Identify which cell holds the provided text, then report its (x, y) central coordinate. 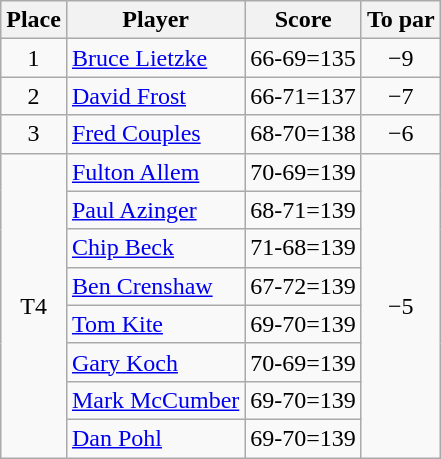
2 (34, 96)
68-70=138 (304, 134)
Tom Kite (155, 324)
Fred Couples (155, 134)
3 (34, 134)
−9 (400, 58)
T4 (34, 305)
−6 (400, 134)
Gary Koch (155, 362)
71-68=139 (304, 248)
Chip Beck (155, 248)
66-71=137 (304, 96)
Mark McCumber (155, 400)
68-71=139 (304, 210)
67-72=139 (304, 286)
−7 (400, 96)
−5 (400, 305)
David Frost (155, 96)
To par (400, 20)
Dan Pohl (155, 438)
Paul Azinger (155, 210)
66-69=135 (304, 58)
Ben Crenshaw (155, 286)
Fulton Allem (155, 172)
Bruce Lietzke (155, 58)
Place (34, 20)
1 (34, 58)
Player (155, 20)
Score (304, 20)
